Find where the given text appears and provide that cell's center as (x, y) coordinate. 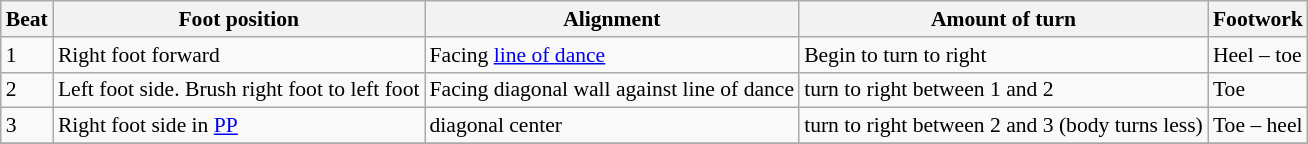
diagonal center (612, 126)
2 (27, 90)
Foot position (239, 19)
Right foot forward (239, 55)
Toe – heel (1258, 126)
Right foot side in PP (239, 126)
Beat (27, 19)
Begin to turn to right (1004, 55)
Left foot side. Brush right foot to left foot (239, 90)
Amount of turn (1004, 19)
Heel – toe (1258, 55)
Footwork (1258, 19)
Toe (1258, 90)
turn to right between 2 and 3 (body turns less) (1004, 126)
1 (27, 55)
Facing line of dance (612, 55)
Facing diagonal wall against line of dance (612, 90)
3 (27, 126)
turn to right between 1 and 2 (1004, 90)
Alignment (612, 19)
